Scan for the cell matching the given text and deliver its [x, y] coordinate at center. 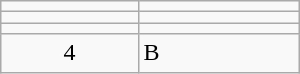
4 [70, 53]
B [218, 53]
